Detect which cell encompasses the target text, then output its [x, y] center coordinate. 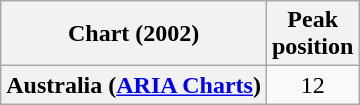
Peakposition [312, 34]
12 [312, 85]
Chart (2002) [134, 34]
Australia (ARIA Charts) [134, 85]
